Locate the cell with the specified text and output its [X, Y] center coordinate. 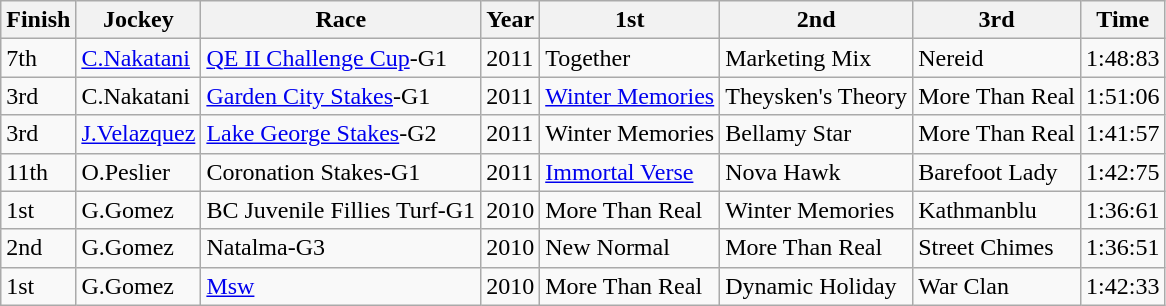
Nova Hawk [816, 172]
Street Chimes [997, 248]
Finish [38, 20]
Kathmanblu [997, 210]
Marketing Mix [816, 58]
1:51:06 [1123, 96]
11th [38, 172]
Coronation Stakes-G1 [341, 172]
Bellamy Star [816, 134]
Lake George Stakes-G2 [341, 134]
Immortal Verse [630, 172]
Theysken's Theory [816, 96]
Barefoot Lady [997, 172]
1:42:75 [1123, 172]
Time [1123, 20]
Msw [341, 286]
Race [341, 20]
1:42:33 [1123, 286]
O.Peslier [138, 172]
Year [510, 20]
BC Juvenile Fillies Turf-G1 [341, 210]
1:36:51 [1123, 248]
J.Velazquez [138, 134]
Garden City Stakes-G1 [341, 96]
Dynamic Holiday [816, 286]
1:41:57 [1123, 134]
Natalma-G3 [341, 248]
Jockey [138, 20]
1:36:61 [1123, 210]
Together [630, 58]
Nereid [997, 58]
7th [38, 58]
1:48:83 [1123, 58]
War Clan [997, 286]
QE II Challenge Cup-G1 [341, 58]
New Normal [630, 248]
